Return the [X, Y] coordinate for the center point of the cell that contains the specified text.  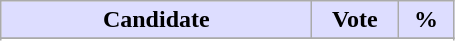
Vote [355, 20]
Candidate [156, 20]
% [426, 20]
